Return the [X, Y] coordinate for the center point of the cell that contains the specified text.  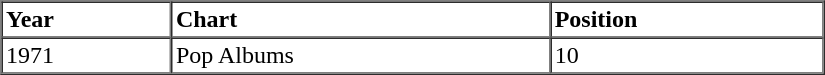
Chart [360, 20]
Pop Albums [360, 56]
Year [87, 20]
1971 [87, 56]
Position [686, 20]
10 [686, 56]
